Scan for the cell matching the given text and deliver its (x, y) coordinate at center. 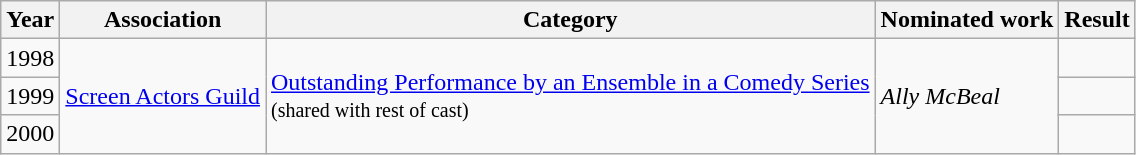
Nominated work (967, 20)
1999 (30, 96)
Association (163, 20)
Screen Actors Guild (163, 96)
Ally McBeal (967, 96)
Outstanding Performance by an Ensemble in a Comedy Series (shared with rest of cast) (571, 96)
Result (1097, 20)
2000 (30, 134)
Year (30, 20)
1998 (30, 58)
Category (571, 20)
